Detect which cell encompasses the target text, then output its (x, y) center coordinate. 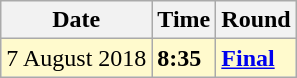
8:35 (184, 58)
Final (256, 58)
7 August 2018 (76, 58)
Time (184, 20)
Date (76, 20)
Round (256, 20)
